Return the [X, Y] coordinate for the center point of the cell that contains the specified text.  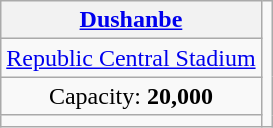
Dushanbe [131, 20]
Capacity: 20,000 [131, 96]
Republic Central Stadium [131, 58]
